Pinpoint the cell where the given text exists, returning its [X, Y] midpoint coordinate. 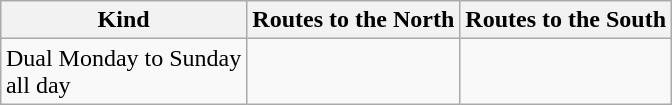
Kind [123, 20]
Routes to the South [566, 20]
Dual Monday to Sunday all day [123, 72]
Routes to the North [354, 20]
